For the text-containing cell, return its midpoint in (X, Y) coordinate format. 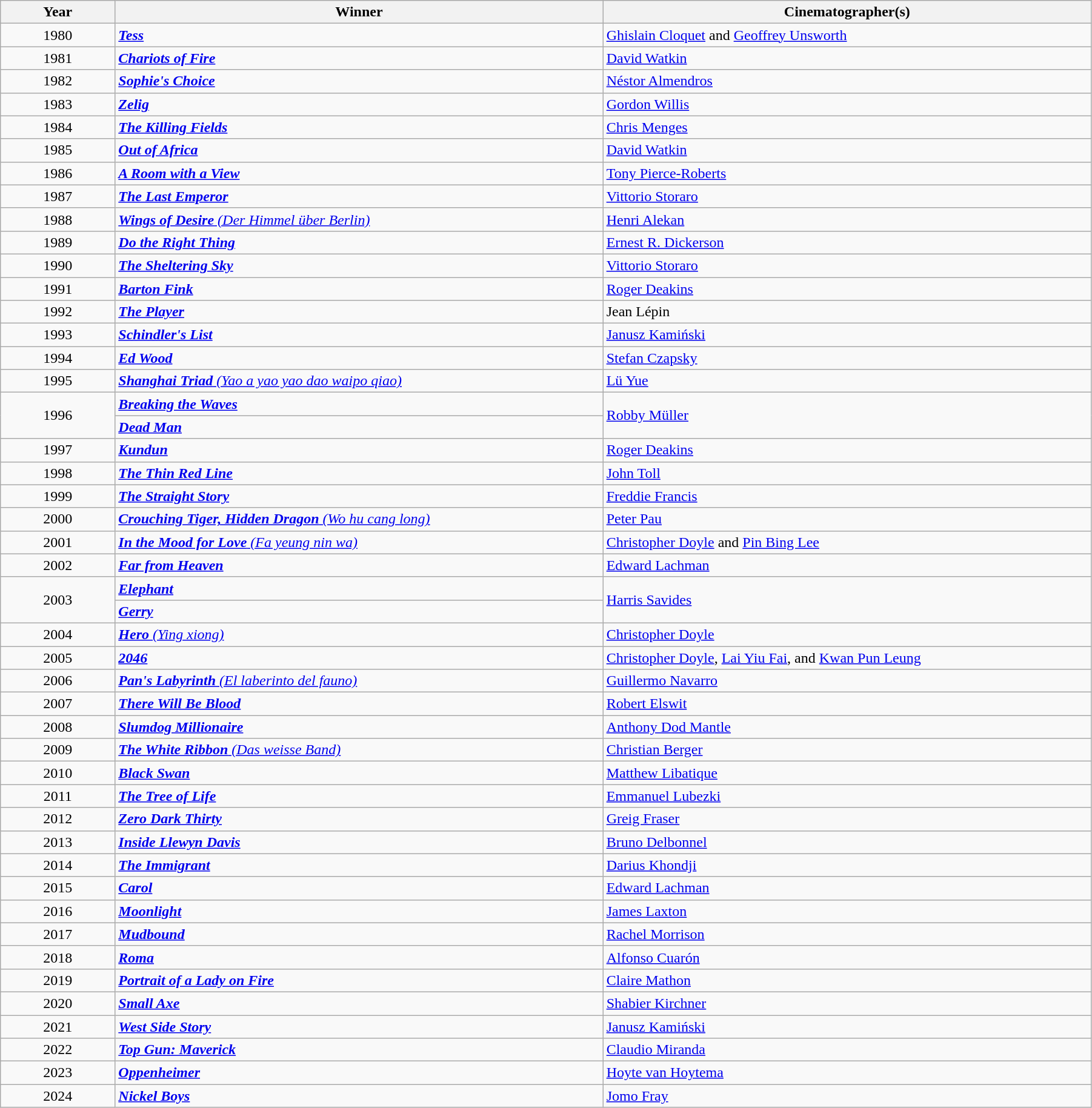
The Last Emperor (359, 196)
Tony Pierce-Roberts (847, 173)
Nickel Boys (359, 1096)
Guillermo Navarro (847, 681)
2006 (58, 681)
2008 (58, 727)
1995 (58, 381)
Moonlight (359, 911)
Zelig (359, 104)
Christopher Doyle, Lai Yiu Fai, and Kwan Pun Leung (847, 657)
Jean Lépin (847, 312)
Freddie Francis (847, 496)
2014 (58, 865)
Slumdog Millionaire (359, 727)
James Laxton (847, 911)
Gerry (359, 611)
1984 (58, 127)
Do the Right Thing (359, 242)
Sophie's Choice (359, 81)
Rachel Morrison (847, 934)
2020 (58, 1003)
The White Ribbon (Das weisse Band) (359, 750)
2011 (58, 796)
West Side Story (359, 1027)
In the Mood for Love (Fa yeung nin wa) (359, 542)
Mudbound (359, 934)
Kundun (359, 450)
Greig Fraser (847, 819)
The Straight Story (359, 496)
The Tree of Life (359, 796)
2024 (58, 1096)
Stefan Czapsky (847, 358)
Harris Savides (847, 600)
Dead Man (359, 427)
1981 (58, 58)
2017 (58, 934)
Winner (359, 12)
Darius Khondji (847, 865)
Hero (Ying xiong) (359, 634)
Lü Yue (847, 381)
2016 (58, 911)
Claire Mathon (847, 980)
Robert Elswit (847, 704)
Oppenheimer (359, 1073)
1998 (58, 473)
Cinematographer(s) (847, 12)
Shanghai Triad (Yao a yao yao dao waipo qiao) (359, 381)
2005 (58, 657)
Christopher Doyle and Pin Bing Lee (847, 542)
Far from Heaven (359, 565)
The Player (359, 312)
Black Swan (359, 773)
A Room with a View (359, 173)
Crouching Tiger, Hidden Dragon (Wo hu cang long) (359, 519)
2013 (58, 842)
1985 (58, 150)
Wings of Desire (Der Himmel über Berlin) (359, 219)
Ed Wood (359, 358)
2010 (58, 773)
2012 (58, 819)
2001 (58, 542)
Christopher Doyle (847, 634)
2046 (359, 657)
Zero Dark Thirty (359, 819)
1993 (58, 335)
2015 (58, 888)
Inside Llewyn Davis (359, 842)
Pan's Labyrinth (El laberinto del fauno) (359, 681)
The Immigrant (359, 865)
1990 (58, 265)
The Sheltering Sky (359, 265)
2023 (58, 1073)
1994 (58, 358)
Alfonso Cuarón (847, 957)
Out of Africa (359, 150)
2022 (58, 1050)
Elephant (359, 588)
Barton Fink (359, 289)
1997 (58, 450)
Henri Alekan (847, 219)
1989 (58, 242)
Roma (359, 957)
Carol (359, 888)
1987 (58, 196)
Anthony Dod Mantle (847, 727)
1983 (58, 104)
Chris Menges (847, 127)
2019 (58, 980)
Christian Berger (847, 750)
2004 (58, 634)
1992 (58, 312)
1988 (58, 219)
There Will Be Blood (359, 704)
2007 (58, 704)
Peter Pau (847, 519)
Néstor Almendros (847, 81)
Ernest R. Dickerson (847, 242)
2003 (58, 600)
Claudio Miranda (847, 1050)
1991 (58, 289)
Year (58, 12)
Gordon Willis (847, 104)
The Thin Red Line (359, 473)
1986 (58, 173)
1999 (58, 496)
Shabier Kirchner (847, 1003)
Schindler's List (359, 335)
Bruno Delbonnel (847, 842)
1982 (58, 81)
2018 (58, 957)
John Toll (847, 473)
Portrait of a Lady on Fire (359, 980)
Chariots of Fire (359, 58)
Tess (359, 35)
Small Axe (359, 1003)
2002 (58, 565)
1996 (58, 416)
2000 (58, 519)
The Killing Fields (359, 127)
2021 (58, 1027)
Robby Müller (847, 416)
Matthew Libatique (847, 773)
Breaking the Waves (359, 404)
Hoyte van Hoytema (847, 1073)
Jomo Fray (847, 1096)
Emmanuel Lubezki (847, 796)
1980 (58, 35)
2009 (58, 750)
Ghislain Cloquet and Geoffrey Unsworth (847, 35)
Top Gun: Maverick (359, 1050)
